Identify which cell holds the provided text, then report its [x, y] central coordinate. 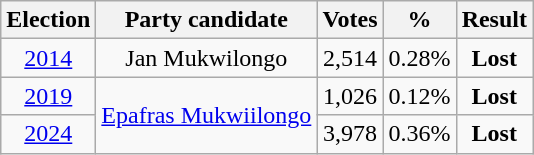
Election [48, 20]
0.12% [420, 96]
Jan Mukwilongo [206, 58]
% [420, 20]
3,978 [350, 134]
0.28% [420, 58]
2014 [48, 58]
1,026 [350, 96]
Epafras Mukwiilongo [206, 115]
Votes [350, 20]
2024 [48, 134]
Result [494, 20]
0.36% [420, 134]
2019 [48, 96]
Party candidate [206, 20]
2,514 [350, 58]
